Pinpoint the cell where the given text exists, returning its [X, Y] midpoint coordinate. 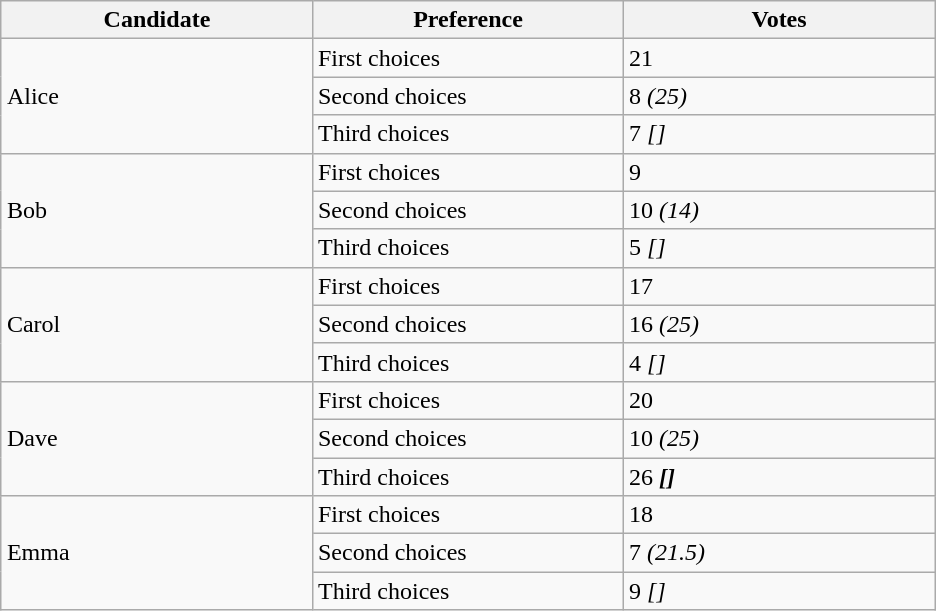
5 [] [780, 248]
9 [] [780, 591]
9 [780, 172]
7 [] [780, 134]
Votes [780, 20]
Preference [468, 20]
17 [780, 286]
7 (21.5) [780, 553]
16 (25) [780, 324]
21 [780, 58]
18 [780, 515]
20 [780, 400]
Emma [156, 553]
Bob [156, 210]
4 [] [780, 362]
Alice [156, 96]
26 [] [780, 477]
10 (14) [780, 210]
Dave [156, 438]
8 (25) [780, 96]
Carol [156, 324]
10 (25) [780, 438]
Candidate [156, 20]
